Scan for the cell matching the given text and deliver its (x, y) coordinate at center. 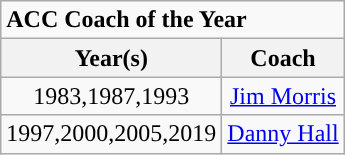
1997,2000,2005,2019 (112, 134)
ACC Coach of the Year (172, 20)
Jim Morris (283, 96)
Danny Hall (283, 134)
Coach (283, 58)
Year(s) (112, 58)
1983,1987,1993 (112, 96)
